Find where the given text appears and provide that cell's center as [x, y] coordinate. 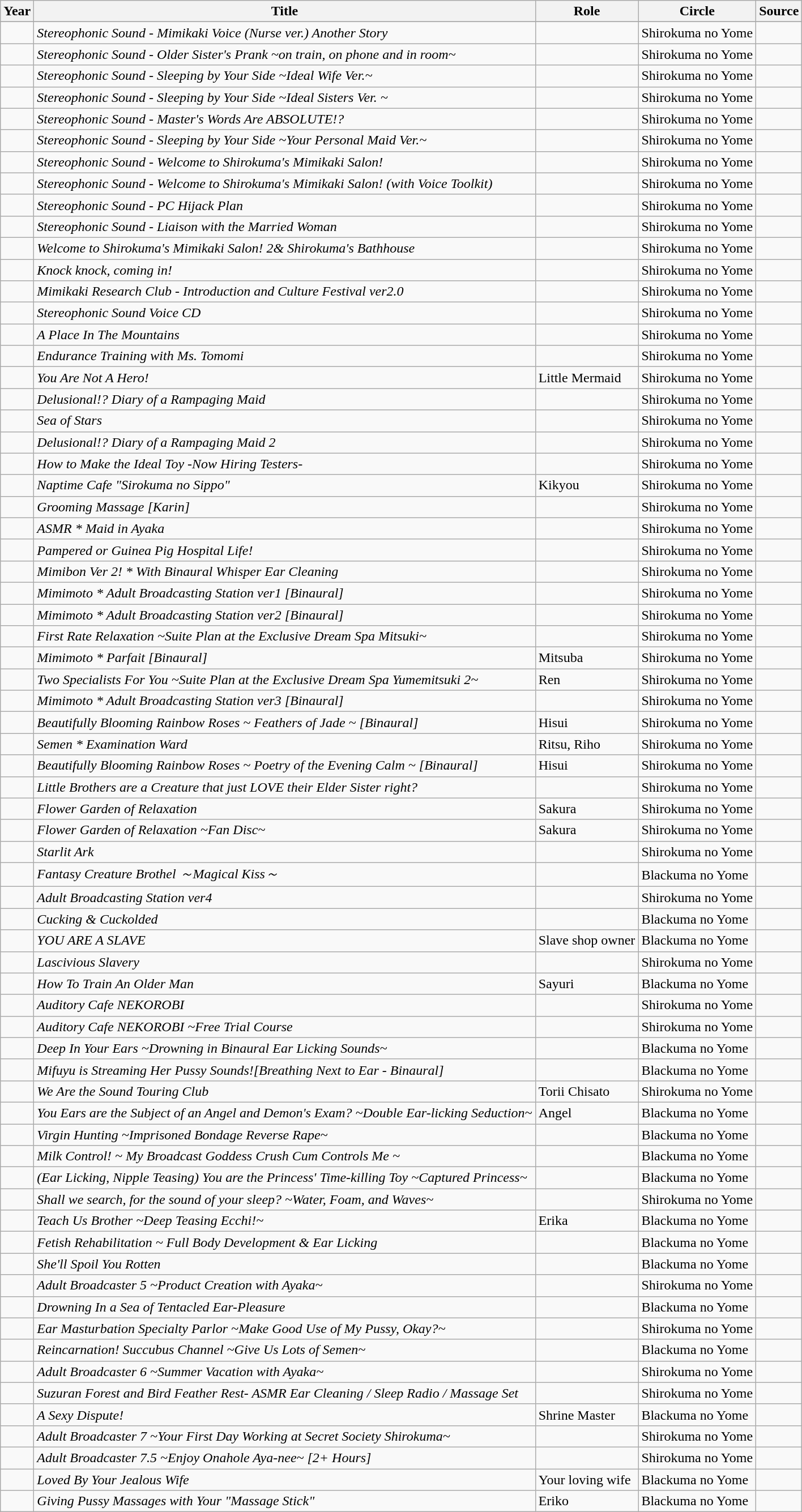
YOU ARE A SLAVE [284, 941]
Adult Broadcaster 7 ~Your First Day Working at Secret Society Shirokuma~ [284, 1436]
How to Make the Ideal Toy -Now Hiring Testers- [284, 464]
Drowning In a Sea of Tentacled Ear-Pleasure [284, 1307]
Beautifully Blooming Rainbow Roses ~ Feathers of Jade ~ [Binaural] [284, 723]
First Rate Relaxation ~Suite Plan at the Exclusive Dream Spa Mitsuki~ [284, 637]
Two Specialists For You ~Suite Plan at the Exclusive Dream Spa Yumemitsuki 2~ [284, 680]
Stereophonic Sound Voice CD [284, 313]
Torii Chisato [587, 1091]
Mimimoto * Adult Broadcasting Station ver2 [Binaural] [284, 614]
Sea of Stars [284, 421]
Eriko [587, 1501]
Auditory Cafe NEKOROBI ~Free Trial Course [284, 1027]
ASMR * Maid in Ayaka [284, 528]
Milk Control! ~ My Broadcast Goddess Crush Cum Controls Me ~ [284, 1156]
Beautifully Blooming Rainbow Roses ~ Poetry of the Evening Calm ~ [Binaural] [284, 766]
Stereophonic Sound - Sleeping by Your Side ~Your Personal Maid Ver.~ [284, 140]
Little Mermaid [587, 378]
Virgin Hunting ~Imprisoned Bondage Reverse Rape~ [284, 1134]
Delusional!? Diary of a Rampaging Maid 2 [284, 442]
Lascivious Slavery [284, 962]
Delusional!? Diary of a Rampaging Maid [284, 399]
Shall we search, for the sound of your sleep? ~Water, Foam, and Waves~ [284, 1199]
Stereophonic Sound - Sleeping by Your Side ~Ideal Sisters Ver. ~ [284, 97]
Year [17, 11]
You Ears are the Subject of an Angel and Demon's Exam? ~Double Ear-licking Seduction~ [284, 1113]
We Are the Sound Touring Club [284, 1091]
Ren [587, 680]
Stereophonic Sound - Sleeping by Your Side ~Ideal Wife Ver.~ [284, 76]
She'll Spoil You Rotten [284, 1264]
Pampered or Guinea Pig Hospital Life! [284, 550]
Endurance Training with Ms. Tomomi [284, 356]
Welcome to Shirokuma's Mimikaki Salon! 2& Shirokuma's Bathhouse [284, 248]
Mifuyu is Streaming Her Pussy Sounds![Breathing Next to Ear - Binaural] [284, 1070]
Reincarnation! Succubus Channel ~Give Us Lots of Semen~ [284, 1350]
A Place In The Mountains [284, 335]
Knock knock, coming in! [284, 270]
Mimimoto * Parfait [Binaural] [284, 658]
Flower Garden of Relaxation [284, 809]
Little Brothers are a Creature that just LOVE their Elder Sister right? [284, 787]
Fetish Rehabilitation ~ Full Body Development & Ear Licking [284, 1242]
Ear Masturbation Specialty Parlor ~Make Good Use of My Pussy, Okay?~ [284, 1329]
Loved By Your Jealous Wife [284, 1480]
Stereophonic Sound - Mimikaki Voice (Nurse ver.) Another Story [284, 33]
Flower Garden of Relaxation ~Fan Disc~ [284, 830]
Teach Us Brother ~Deep Teasing Ecchi!~ [284, 1221]
You Are Not A Hero! [284, 378]
Starlit Ark [284, 852]
Adult Broadcaster 5 ~Product Creation with Ayaka~ [284, 1285]
Suzuran Forest and Bird Feather Rest- ASMR Ear Cleaning / Sleep Radio / Massage Set [284, 1393]
Naptime Cafe "Sirokuma no Sippo" [284, 485]
Mimikaki Research Club - Introduction and Culture Festival ver2.0 [284, 292]
Grooming Massage [Karin] [284, 507]
Stereophonic Sound - Liaison with the Married Woman [284, 227]
Mitsuba [587, 658]
Mimimoto * Adult Broadcasting Station ver3 [Binaural] [284, 701]
Angel [587, 1113]
Mimibon Ver 2! * With Binaural Whisper Ear Cleaning [284, 571]
Slave shop owner [587, 941]
Giving Pussy Massages with Your "Massage Stick" [284, 1501]
Cucking & Cuckolded [284, 919]
Auditory Cafe NEKOROBI [284, 1005]
Adult Broadcasting Station ver4 [284, 898]
How To Train An Older Man [284, 984]
Shrine Master [587, 1415]
(Ear Licking, Nipple Teasing) You are the Princess' Time-killing Toy ~Captured Princess~ [284, 1178]
Sayuri [587, 984]
Kikyou [587, 485]
Deep In Your Ears ~Drowning in Binaural Ear Licking Sounds~ [284, 1048]
A Sexy Dispute! [284, 1415]
Title [284, 11]
Stereophonic Sound - Welcome to Shirokuma's Mimikaki Salon! [284, 162]
Source [779, 11]
Stereophonic Sound - Older Sister's Prank ~on train, on phone and in room~ [284, 54]
Ritsu, Riho [587, 744]
Adult Broadcaster 6 ~Summer Vacation with Ayaka~ [284, 1372]
Stereophonic Sound - Welcome to Shirokuma's Mimikaki Salon! (with Voice Toolkit) [284, 183]
Adult Broadcaster 7.5 ~Enjoy Onahole Aya-nee~ [2+ Hours] [284, 1458]
Role [587, 11]
Mimimoto * Adult Broadcasting Station ver1 [Binaural] [284, 593]
Your loving wife [587, 1480]
Semen * Examination Ward [284, 744]
Circle [697, 11]
Stereophonic Sound - PC Hijack Plan [284, 205]
Stereophonic Sound - Master's Words Are ABSOLUTE!? [284, 119]
Fantasy Creature Brothel ～Magical Kiss～ [284, 874]
Erika [587, 1221]
